Identify which cell holds the provided text, then report its [x, y] central coordinate. 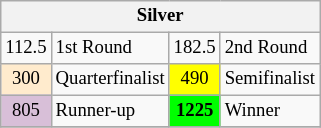
Semifinalist [270, 80]
Silver [160, 16]
1225 [194, 112]
Winner [270, 112]
Quarterfinalist [110, 80]
Runner-up [110, 112]
805 [26, 112]
490 [194, 80]
300 [26, 80]
182.5 [194, 48]
112.5 [26, 48]
2nd Round [270, 48]
1st Round [110, 48]
